Pinpoint the cell where the given text exists, returning its [x, y] midpoint coordinate. 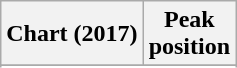
Chart (2017) [72, 34]
Peak position [189, 34]
